Scan for the cell matching the given text and deliver its (x, y) coordinate at center. 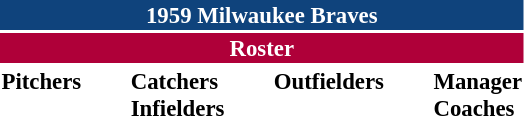
Roster (262, 48)
1959 Milwaukee Braves (262, 15)
